Pinpoint the cell where the given text exists, returning its (x, y) midpoint coordinate. 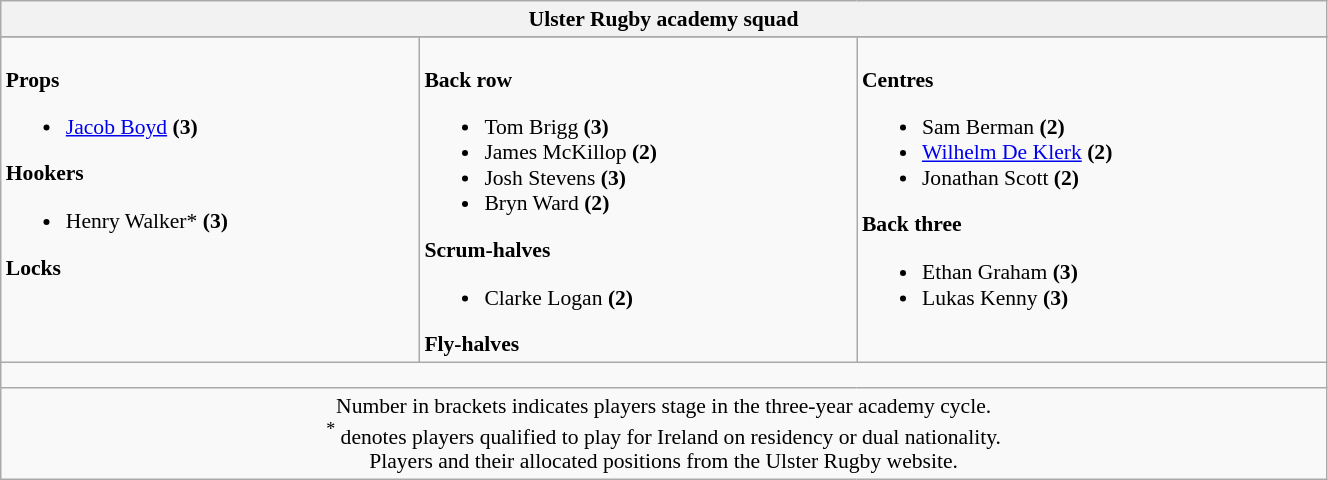
Ulster Rugby academy squad (664, 19)
Back row Tom Brigg (3) James McKillop (2) Josh Stevens (3) Bryn Ward (2)Scrum-halves Clarke Logan (2)Fly-halves (638, 200)
Props Jacob Boyd (3)Hookers Henry Walker* (3)Locks (210, 200)
Centres Sam Berman (2) Wilhelm De Klerk (2) Jonathan Scott (2)Back three Ethan Graham (3) Lukas Kenny (3) (1092, 200)
